Output the [x, y] coordinate of the center of the cell containing the given text.  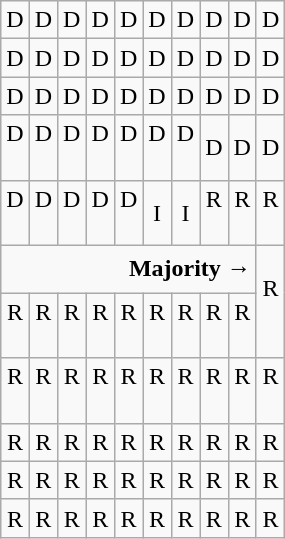
Majority → [129, 269]
